Return the [x, y] coordinate for the center point of the cell that contains the specified text.  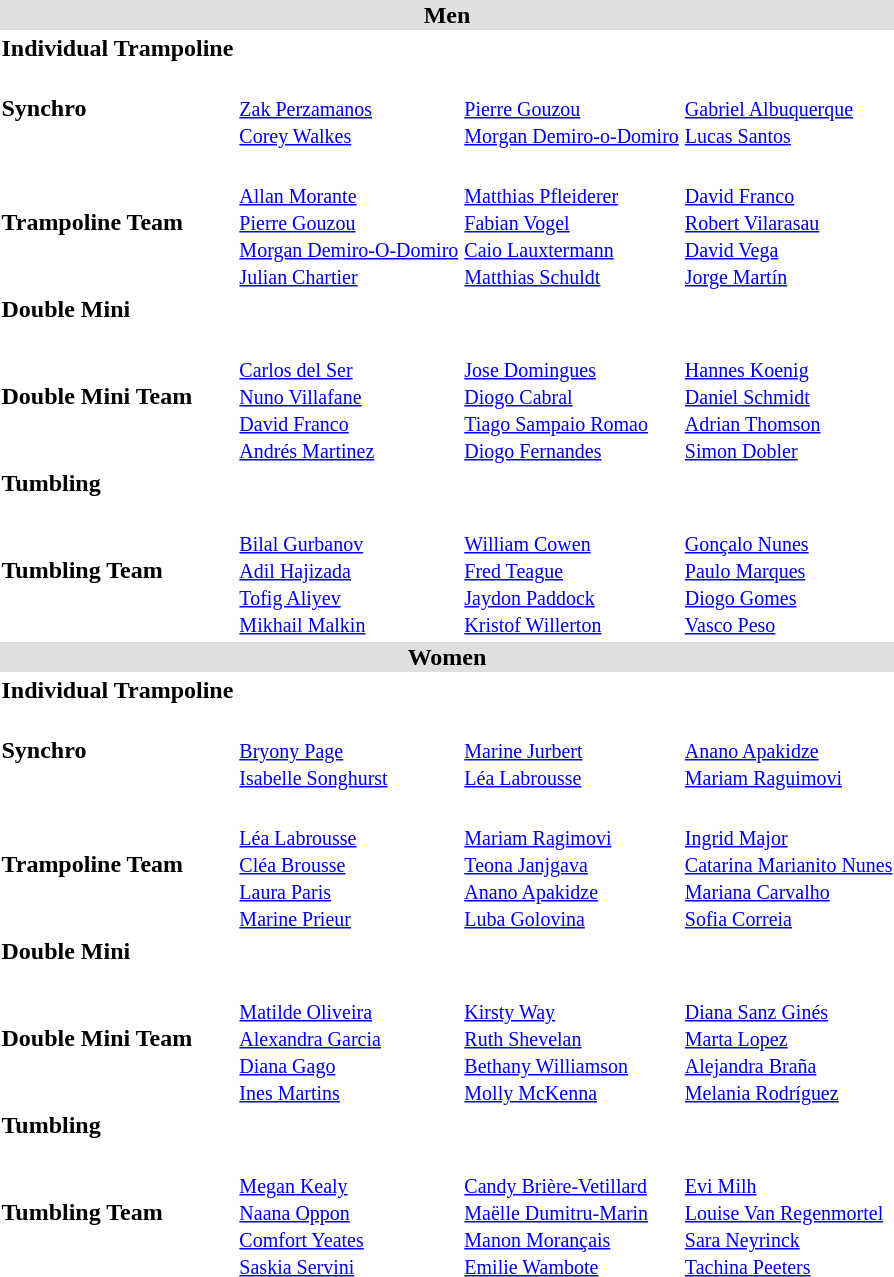
David FrancoRobert VilarasauDavid VegaJorge Martín [788, 222]
Kirsty WayRuth ShevelanBethany WilliamsonMolly McKenna [572, 1038]
Zak PerzamanosCorey Walkes [349, 108]
Allan MorantePierre GouzouMorgan Demiro-O-DomiroJulian Chartier [349, 222]
Bryony PageIsabelle Songhurst [349, 750]
Anano ApakidzeMariam Raguimovi [788, 750]
Pierre GouzouMorgan Demiro-o-Domiro [572, 108]
Mariam RagimoviTeona JanjgavaAnano ApakidzeLuba Golovina [572, 864]
Jose DominguesDiogo CabralTiago Sampaio RomaoDiogo Fernandes [572, 396]
Matilde OliveiraAlexandra GarciaDiana GagoInes Martins [349, 1038]
Marine JurbertLéa Labrousse [572, 750]
Women [447, 657]
Matthias PfleidererFabian VogelCaio LauxtermannMatthias Schuldt [572, 222]
William CowenFred TeagueJaydon PaddockKristof Willerton [572, 570]
Men [447, 15]
Léa LabrousseCléa BrousseLaura ParisMarine Prieur [349, 864]
Diana Sanz GinésMarta LopezAlejandra BrañaMelania Rodríguez [788, 1038]
Gonçalo NunesPaulo MarquesDiogo GomesVasco Peso [788, 570]
Carlos del SerNuno VillafaneDavid FrancoAndrés Martinez [349, 396]
Bilal GurbanovAdil HajizadaTofig AliyevMikhail Malkin [349, 570]
Hannes KoenigDaniel SchmidtAdrian ThomsonSimon Dobler [788, 396]
Gabriel AlbuquerqueLucas Santos [788, 108]
Tumbling Team [118, 570]
Ingrid MajorCatarina Marianito NunesMariana CarvalhoSofia Correia [788, 864]
